Capture the cell that displays the provided text and extract its [X, Y] central coordinate. 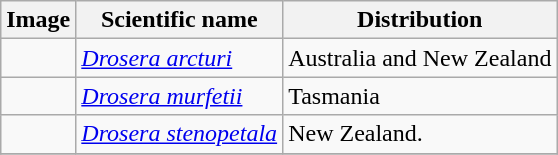
Scientific name [180, 20]
Distribution [420, 20]
Drosera murfetii [180, 96]
Australia and New Zealand [420, 58]
New Zealand. [420, 134]
Drosera arcturi [180, 58]
Image [38, 20]
Drosera stenopetala [180, 134]
Tasmania [420, 96]
